Identify which cell holds the provided text, then report its [x, y] central coordinate. 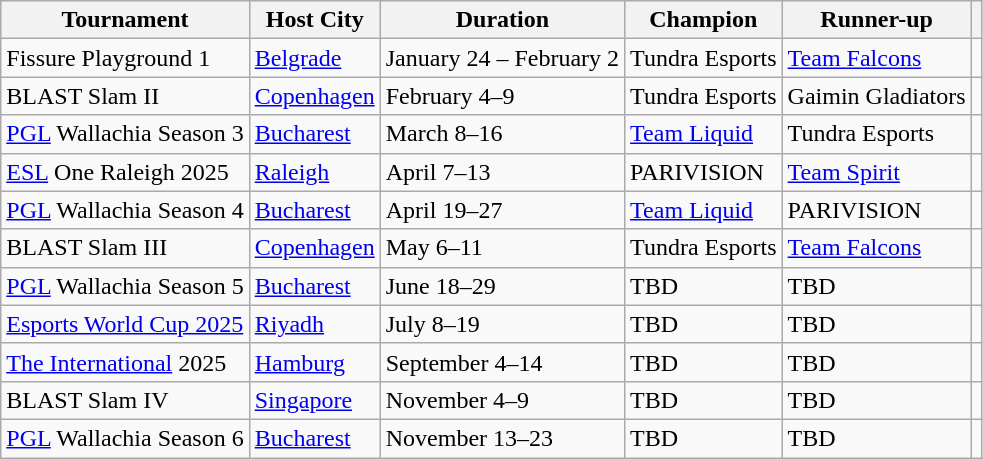
BLAST Slam IV [125, 400]
Raleigh [314, 172]
Runner-up [876, 20]
Duration [502, 20]
February 4–9 [502, 96]
January 24 – February 2 [502, 58]
ESL One Raleigh 2025 [125, 172]
May 6–11 [502, 248]
Singapore [314, 400]
April 19–27 [502, 210]
Hamburg [314, 362]
June 18–29 [502, 286]
PGL Wallachia Season 3 [125, 134]
The International 2025 [125, 362]
Tournament [125, 20]
Champion [704, 20]
November 4–9 [502, 400]
Riyadh [314, 324]
Gaimin Gladiators [876, 96]
Host City [314, 20]
Fissure Playground 1 [125, 58]
Esports World Cup 2025 [125, 324]
BLAST Slam II [125, 96]
PGL Wallachia Season 4 [125, 210]
September 4–14 [502, 362]
Team Spirit [876, 172]
PGL Wallachia Season 6 [125, 438]
March 8–16 [502, 134]
July 8–19 [502, 324]
April 7–13 [502, 172]
BLAST Slam III [125, 248]
Belgrade [314, 58]
November 13–23 [502, 438]
PGL Wallachia Season 5 [125, 286]
